Return (x, y) of the center of cell containing provided text 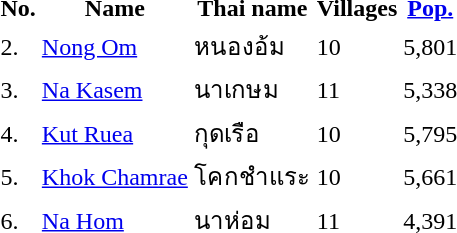
Nong Om (114, 46)
กุดเรือ (252, 133)
Kut Ruea (114, 133)
โคกชำแระ (252, 176)
นาเกษม (252, 90)
Khok Chamrae (114, 176)
Na Kasem (114, 90)
11 (356, 90)
หนองอ้ม (252, 46)
